Locate the cell with the specified text and output its [X, Y] center coordinate. 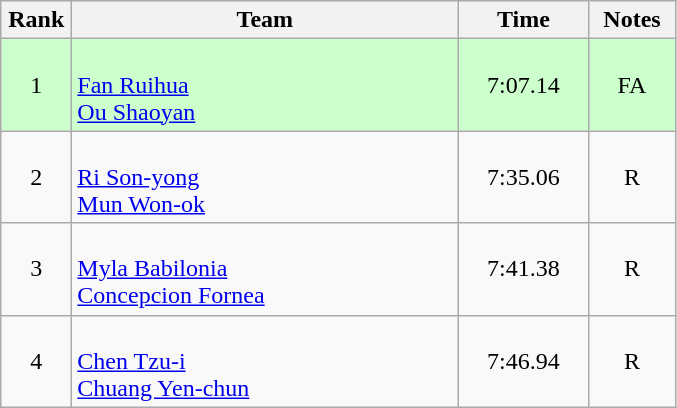
Ri Son-yongMun Won-ok [265, 177]
7:35.06 [524, 177]
4 [36, 361]
1 [36, 85]
Rank [36, 20]
FA [632, 85]
7:46.94 [524, 361]
Notes [632, 20]
Team [265, 20]
3 [36, 269]
7:07.14 [524, 85]
7:41.38 [524, 269]
Myla BabiloniaConcepcion Fornea [265, 269]
Fan RuihuaOu Shaoyan [265, 85]
2 [36, 177]
Chen Tzu-iChuang Yen-chun [265, 361]
Time [524, 20]
